Return the (X, Y) coordinate for the center point of the cell that contains the specified text.  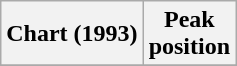
Peakposition (189, 34)
Chart (1993) (72, 34)
